Determine the [X, Y] coordinate at the center of the cell enclosing the given text.  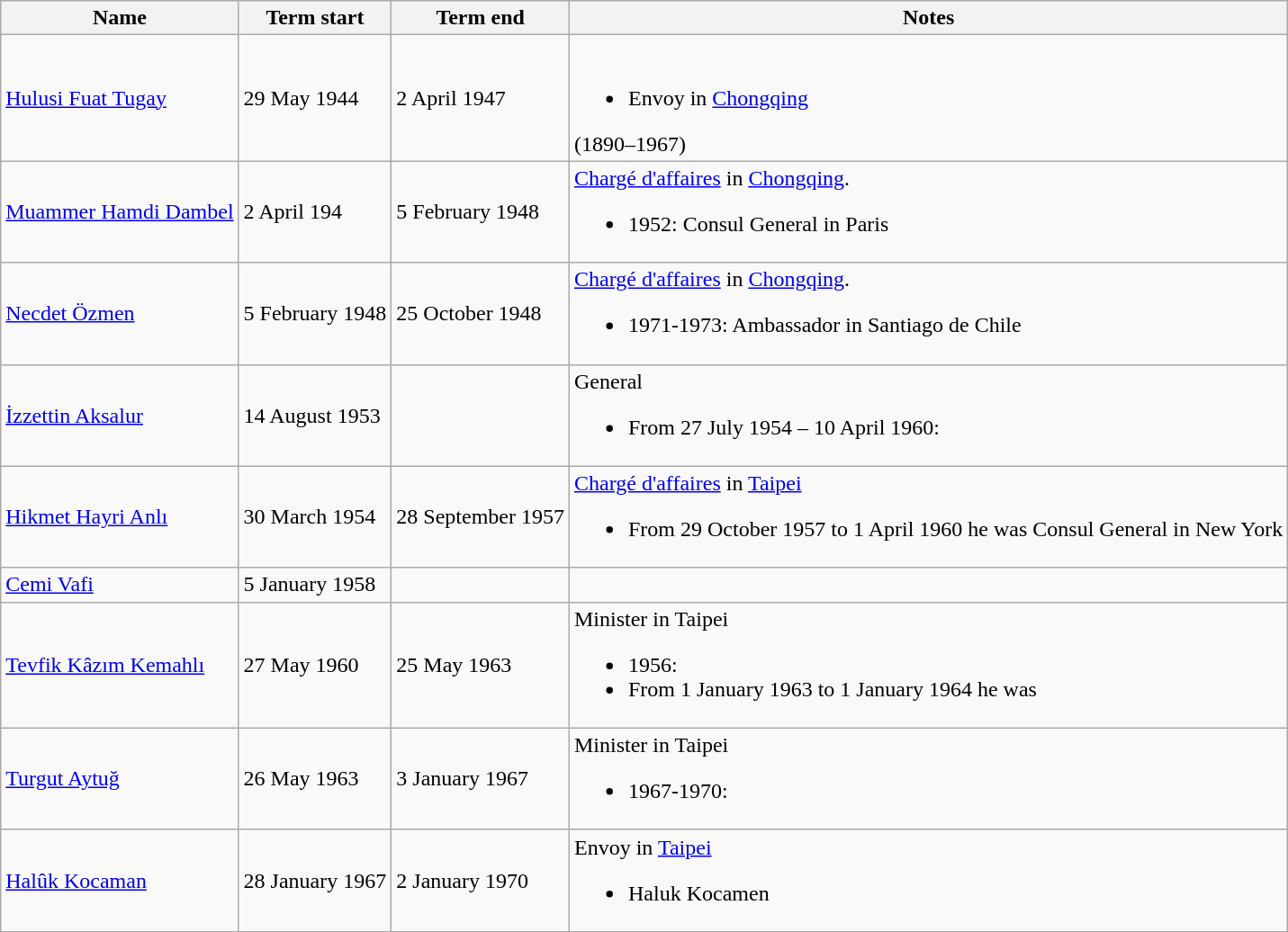
Envoy in Chongqing(1890–1967) [928, 98]
28 January 1967 [315, 880]
2 April 194 [315, 212]
Term start [315, 18]
Chargé d'affaires in TaipeiFrom 29 October 1957 to 1 April 1960 he was Consul General in New York [928, 516]
2 January 1970 [481, 880]
26 May 1963 [315, 779]
14 August 1953 [315, 416]
3 January 1967 [481, 779]
GeneralFrom 27 July 1954 – 10 April 1960: [928, 416]
Tevfik Kâzım Kemahlı [120, 665]
Muammer Hamdi Dambel [120, 212]
Hikmet Hayri Anlı [120, 516]
5 January 1958 [315, 585]
2 April 1947 [481, 98]
Chargé d'affaires in Chongqing.1971-1973: Ambassador in Santiago de Chile [928, 313]
Halûk Kocaman [120, 880]
Cemi Vafi [120, 585]
Envoy in TaipeiHaluk Kocamen [928, 880]
Turgut Aytuğ [120, 779]
Minister in Taipei1967-1970: [928, 779]
Hulusi Fuat Tugay [120, 98]
Term end [481, 18]
29 May 1944 [315, 98]
Notes [928, 18]
25 October 1948 [481, 313]
İzzettin Aksalur [120, 416]
27 May 1960 [315, 665]
Necdet Özmen [120, 313]
Minister in Taipei1956: From 1 January 1963 to 1 January 1964 he was [928, 665]
30 March 1954 [315, 516]
Chargé d'affaires in Chongqing.1952: Consul General in Paris [928, 212]
25 May 1963 [481, 665]
Name [120, 18]
28 September 1957 [481, 516]
